Capture the cell that displays the provided text and extract its (X, Y) central coordinate. 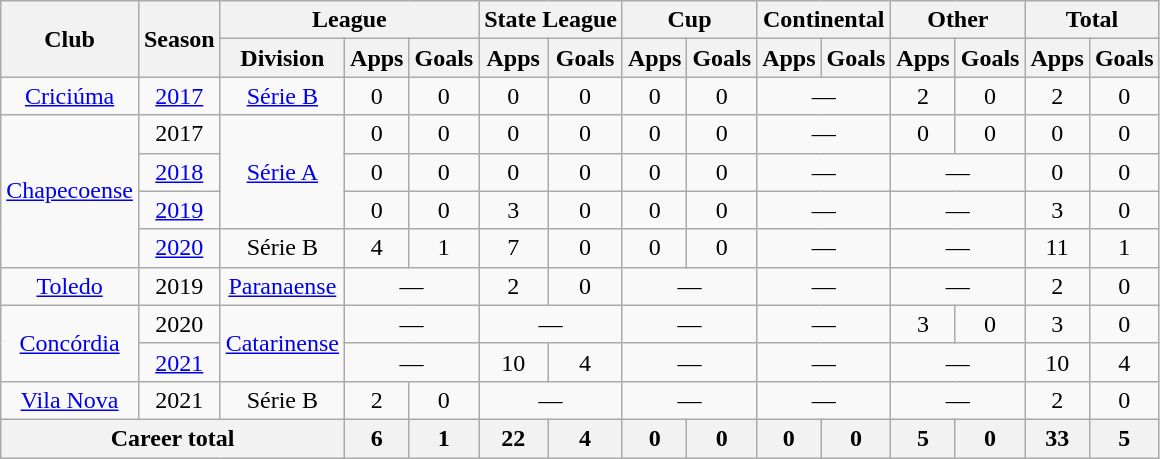
League (350, 20)
6 (377, 438)
Total (1092, 20)
Club (70, 39)
7 (514, 248)
Vila Nova (70, 400)
Other (958, 20)
Concórdia (70, 343)
Criciúma (70, 96)
Season (179, 39)
Division (282, 58)
22 (514, 438)
Continental (824, 20)
Career total (173, 438)
State League (551, 20)
Catarinense (282, 343)
Paranaense (282, 286)
Série A (282, 172)
Cup (689, 20)
Toledo (70, 286)
11 (1057, 248)
33 (1057, 438)
2018 (179, 172)
Chapecoense (70, 191)
